Return [X, Y] of the center of cell containing provided text 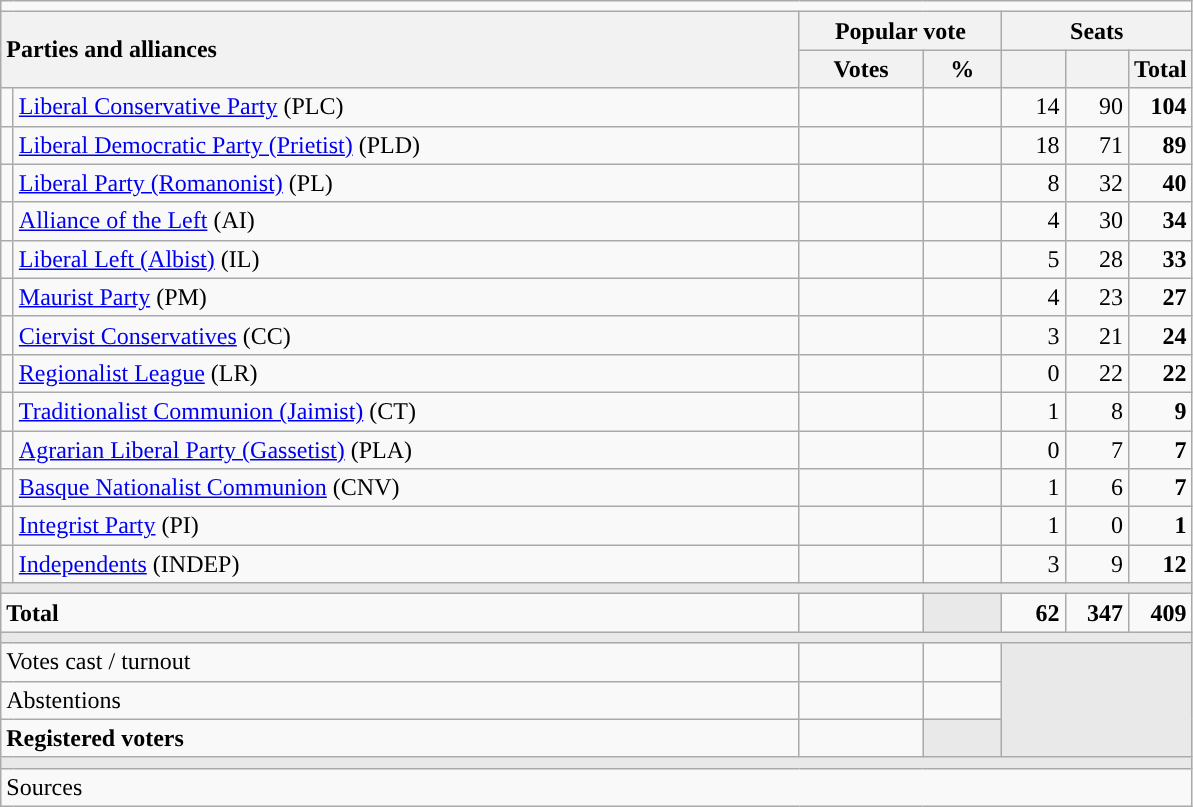
27 [1161, 297]
40 [1161, 183]
24 [1161, 335]
% [962, 69]
71 [1097, 145]
21 [1097, 335]
18 [1033, 145]
28 [1097, 259]
Independents (INDEP) [406, 564]
23 [1097, 297]
62 [1033, 613]
Votes cast / turnout [400, 662]
Maurist Party (PM) [406, 297]
33 [1161, 259]
Parties and alliances [400, 50]
Agrarian Liberal Party (Gassetist) (PLA) [406, 449]
Sources [596, 787]
Registered voters [400, 738]
90 [1097, 107]
12 [1161, 564]
Abstentions [400, 700]
Basque Nationalist Communion (CNV) [406, 488]
32 [1097, 183]
Alliance of the Left (AI) [406, 221]
6 [1097, 488]
Traditionalist Communion (Jaimist) (CT) [406, 411]
5 [1033, 259]
Liberal Left (Albist) (IL) [406, 259]
Votes [861, 69]
Ciervist Conservatives (CC) [406, 335]
Liberal Conservative Party (PLC) [406, 107]
409 [1161, 613]
14 [1033, 107]
Liberal Party (Romanonist) (PL) [406, 183]
Popular vote [900, 31]
347 [1097, 613]
34 [1161, 221]
30 [1097, 221]
Seats [1096, 31]
Liberal Democratic Party (Prietist) (PLD) [406, 145]
Regionalist League (LR) [406, 373]
104 [1161, 107]
89 [1161, 145]
Integrist Party (PI) [406, 526]
